Provide the [X, Y] coordinate of the cell's center where the given text is located.  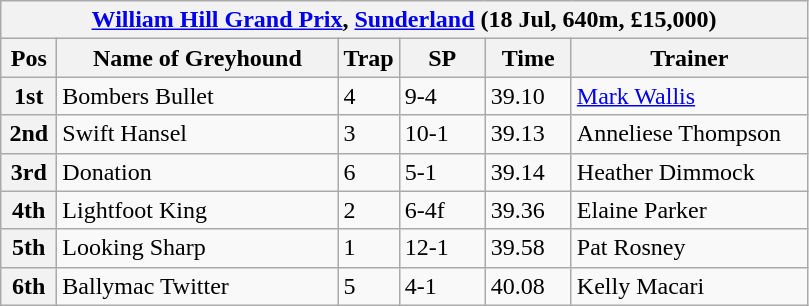
Anneliese Thompson [689, 134]
Pos [29, 58]
39.36 [528, 210]
William Hill Grand Prix, Sunderland (18 Jul, 640m, £15,000) [404, 20]
5 [368, 286]
Time [528, 58]
Kelly Macari [689, 286]
Ballymac Twitter [198, 286]
Donation [198, 172]
Trainer [689, 58]
4-1 [442, 286]
4th [29, 210]
Pat Rosney [689, 248]
Elaine Parker [689, 210]
Trap [368, 58]
9-4 [442, 96]
Heather Dimmock [689, 172]
2nd [29, 134]
Mark Wallis [689, 96]
2 [368, 210]
39.10 [528, 96]
6 [368, 172]
4 [368, 96]
1 [368, 248]
6th [29, 286]
Lightfoot King [198, 210]
39.13 [528, 134]
Bombers Bullet [198, 96]
39.14 [528, 172]
5th [29, 248]
12-1 [442, 248]
Looking Sharp [198, 248]
6-4f [442, 210]
3rd [29, 172]
5-1 [442, 172]
40.08 [528, 286]
1st [29, 96]
3 [368, 134]
10-1 [442, 134]
39.58 [528, 248]
Swift Hansel [198, 134]
SP [442, 58]
Name of Greyhound [198, 58]
